From the cell containing the given text, extract its center point as [x, y] coordinate. 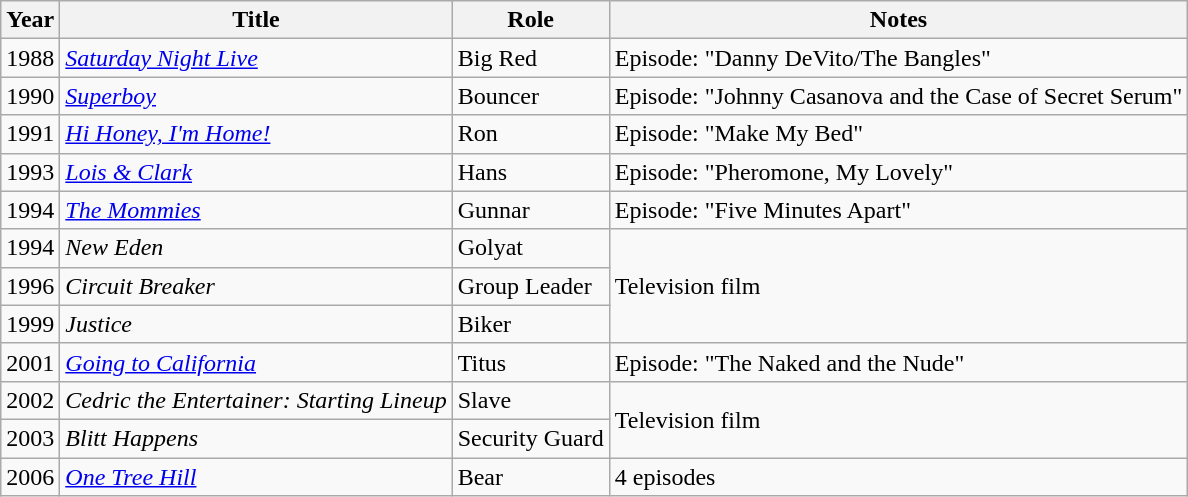
1988 [30, 58]
1993 [30, 172]
Hans [530, 172]
Ron [530, 134]
Notes [898, 20]
Gunnar [530, 210]
Cedric the Entertainer: Starting Lineup [256, 400]
Episode: "Make My Bed" [898, 134]
One Tree Hill [256, 477]
Titus [530, 362]
Security Guard [530, 438]
Hi Honey, I'm Home! [256, 134]
Saturday Night Live [256, 58]
Golyat [530, 248]
2001 [30, 362]
Bouncer [530, 96]
Justice [256, 324]
2006 [30, 477]
New Eden [256, 248]
Episode: "Pheromone, My Lovely" [898, 172]
Superboy [256, 96]
Title [256, 20]
The Mommies [256, 210]
Biker [530, 324]
2003 [30, 438]
Episode: "Five Minutes Apart" [898, 210]
Going to California [256, 362]
Bear [530, 477]
Lois & Clark [256, 172]
Role [530, 20]
Blitt Happens [256, 438]
Year [30, 20]
Group Leader [530, 286]
Circuit Breaker [256, 286]
1990 [30, 96]
1999 [30, 324]
1991 [30, 134]
Episode: "Johnny Casanova and the Case of Secret Serum" [898, 96]
Slave [530, 400]
Episode: "The Naked and the Nude" [898, 362]
4 episodes [898, 477]
2002 [30, 400]
Big Red [530, 58]
Episode: "Danny DeVito/The Bangles" [898, 58]
1996 [30, 286]
